Pinpoint the cell where the given text exists, returning its [X, Y] midpoint coordinate. 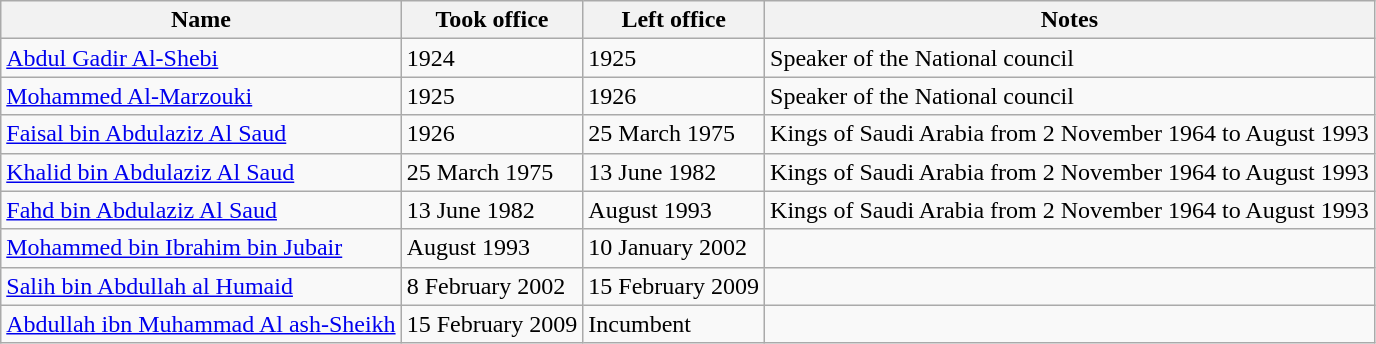
Incumbent [674, 324]
Notes [1070, 20]
1924 [492, 58]
Salih bin Abdullah al Humaid [201, 286]
Fahd bin Abdulaziz Al Saud [201, 210]
Abdullah ibn Muhammad Al ash-Sheikh [201, 324]
Khalid bin Abdulaziz Al Saud [201, 172]
Left office [674, 20]
Faisal bin Abdulaziz Al Saud [201, 134]
Abdul Gadir Al-Shebi [201, 58]
Mohammed bin Ibrahim bin Jubair [201, 248]
Took office [492, 20]
Mohammed Al-Marzouki [201, 96]
8 February 2002 [492, 286]
Name [201, 20]
10 January 2002 [674, 248]
